Return (X, Y) of the center of cell containing provided text 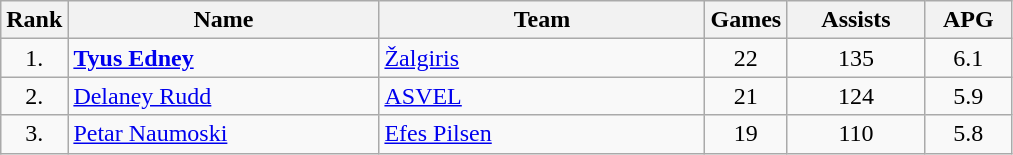
5.8 (968, 134)
Rank (34, 20)
Efes Pilsen (542, 134)
124 (856, 96)
3. (34, 134)
ASVEL (542, 96)
Team (542, 20)
Name (224, 20)
Games (746, 20)
2. (34, 96)
135 (856, 58)
1. (34, 58)
19 (746, 134)
Tyus Edney (224, 58)
Žalgiris (542, 58)
6.1 (968, 58)
22 (746, 58)
5.9 (968, 96)
Petar Naumoski (224, 134)
21 (746, 96)
Assists (856, 20)
APG (968, 20)
110 (856, 134)
Delaney Rudd (224, 96)
